Detect which cell encompasses the target text, then output its [X, Y] center coordinate. 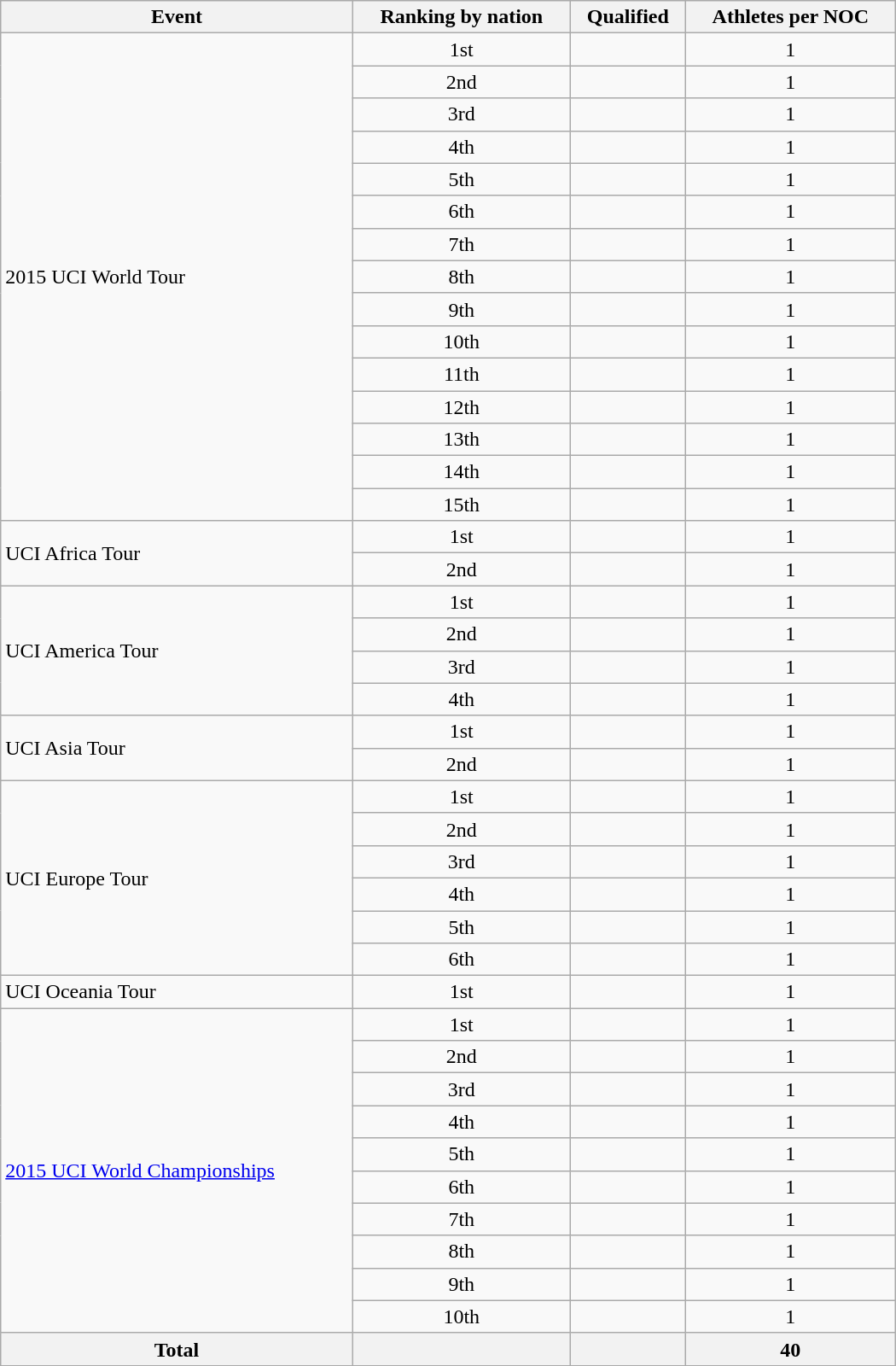
40 [790, 1349]
12th [461, 407]
2015 UCI World Championships [177, 1171]
13th [461, 440]
11th [461, 374]
Total [177, 1349]
Ranking by nation [461, 17]
15th [461, 505]
Athletes per NOC [790, 17]
14th [461, 472]
UCI Africa Tour [177, 553]
UCI Oceania Tour [177, 992]
2015 UCI World Tour [177, 277]
UCI Europe Tour [177, 878]
Qualified [628, 17]
Event [177, 17]
UCI Asia Tour [177, 748]
UCI America Tour [177, 651]
